For the text-containing cell, return its midpoint in [x, y] coordinate format. 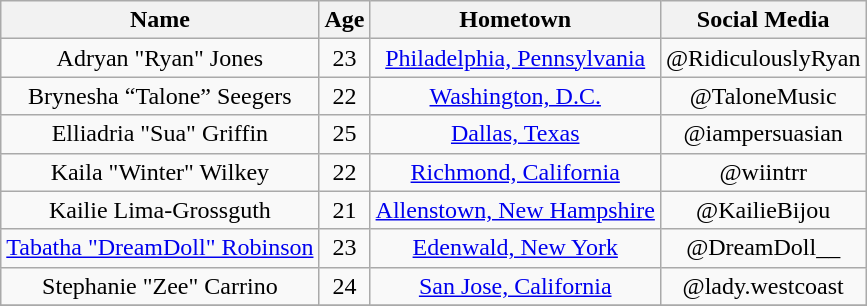
Brynesha “Talone” Seegers [160, 96]
@TaloneMusic [763, 96]
Kaila "Winter" Wilkey [160, 172]
Richmond, California [515, 172]
@lady.westcoast [763, 286]
Hometown [515, 20]
25 [344, 134]
Dallas, Texas [515, 134]
Washington, D.C. [515, 96]
21 [344, 210]
@iampersuasian [763, 134]
@DreamDoll__ [763, 248]
Social Media [763, 20]
24 [344, 286]
Allenstown, New Hampshire [515, 210]
Adryan "Ryan" Jones [160, 58]
Elliadria "Sua" Griffin [160, 134]
Age [344, 20]
San Jose, California [515, 286]
Stephanie "Zee" Carrino [160, 286]
Tabatha "DreamDoll" Robinson [160, 248]
@RidiculouslyRyan [763, 58]
@wiintrr [763, 172]
Kailie Lima-Grossguth [160, 210]
Edenwald, New York [515, 248]
Name [160, 20]
Philadelphia, Pennsylvania [515, 58]
@KailieBijou [763, 210]
